Extract the (x, y) coordinate from the center of the cell holding the provided text.  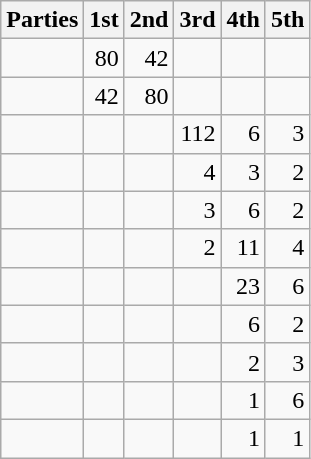
112 (198, 134)
5th (287, 20)
Parties (42, 20)
1st (104, 20)
11 (243, 248)
2nd (149, 20)
23 (243, 286)
3rd (198, 20)
4th (243, 20)
